Capture the cell that displays the provided text and extract its [x, y] central coordinate. 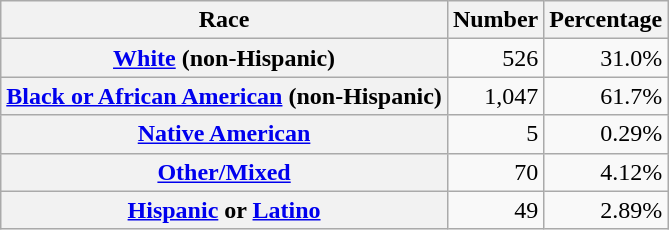
31.0% [606, 58]
Race [224, 20]
526 [495, 58]
Native American [224, 134]
5 [495, 134]
4.12% [606, 172]
White (non-Hispanic) [224, 58]
49 [495, 210]
2.89% [606, 210]
Other/Mixed [224, 172]
70 [495, 172]
1,047 [495, 96]
Black or African American (non-Hispanic) [224, 96]
Number [495, 20]
Hispanic or Latino [224, 210]
61.7% [606, 96]
Percentage [606, 20]
0.29% [606, 134]
